Identify which cell holds the provided text, then report its (x, y) central coordinate. 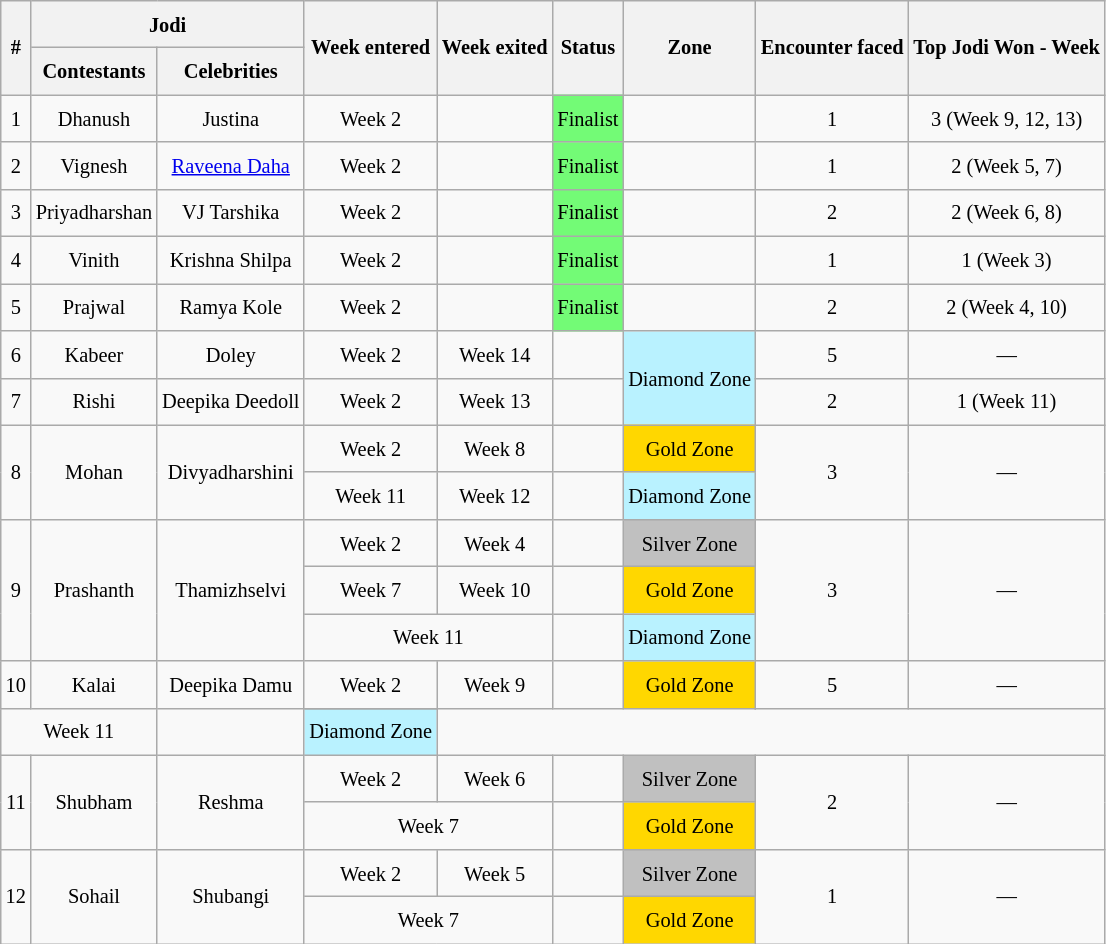
Week 10 (495, 590)
Rishi (94, 402)
Sohail (94, 896)
Week 9 (495, 684)
10 (16, 684)
Raveena Daha (230, 166)
Celebrities (230, 72)
Week 6 (495, 778)
Deepika Damu (230, 684)
3 (Week 9, 12, 13) (1006, 118)
Vignesh (94, 166)
Week exited (495, 47)
7 (16, 402)
Reshma (230, 802)
Week 14 (495, 354)
Status (588, 47)
Kalai (94, 684)
Contestants (94, 72)
Justina (230, 118)
Encounter faced (832, 47)
8 (16, 472)
9 (16, 590)
2 (Week 6, 8) (1006, 212)
Vinith (94, 260)
Doley (230, 354)
Week 8 (495, 448)
Zone (690, 47)
1 (Week 3) (1006, 260)
Week entered (370, 47)
2 (Week 5, 7) (1006, 166)
Shubham (94, 802)
Thamizhselvi (230, 590)
Week 5 (495, 872)
Prashanth (94, 590)
Prajwal (94, 306)
1 (Week 11) (1006, 402)
Ramya Kole (230, 306)
12 (16, 896)
11 (16, 802)
VJ Tarshika (230, 212)
Week 13 (495, 402)
2 (Week 4, 10) (1006, 306)
# (16, 47)
Dhanush (94, 118)
Jodi (168, 24)
Shubangi (230, 896)
Top Jodi Won - Week (1006, 47)
Divyadharshini (230, 472)
Krishna Shilpa (230, 260)
Deepika Deedoll (230, 402)
Week 12 (495, 496)
Kabeer (94, 354)
Priyadharshan (94, 212)
4 (16, 260)
Mohan (94, 472)
6 (16, 354)
Week 4 (495, 542)
